Capture the cell that displays the provided text and extract its (x, y) central coordinate. 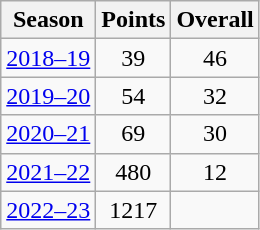
54 (134, 96)
Season (48, 20)
30 (215, 134)
Points (134, 20)
69 (134, 134)
32 (215, 96)
2022–23 (48, 210)
480 (134, 172)
1217 (134, 210)
Overall (215, 20)
2021–22 (48, 172)
39 (134, 58)
2018–19 (48, 58)
2019–20 (48, 96)
12 (215, 172)
46 (215, 58)
2020–21 (48, 134)
